Pinpoint the cell where the given text exists, returning its [X, Y] midpoint coordinate. 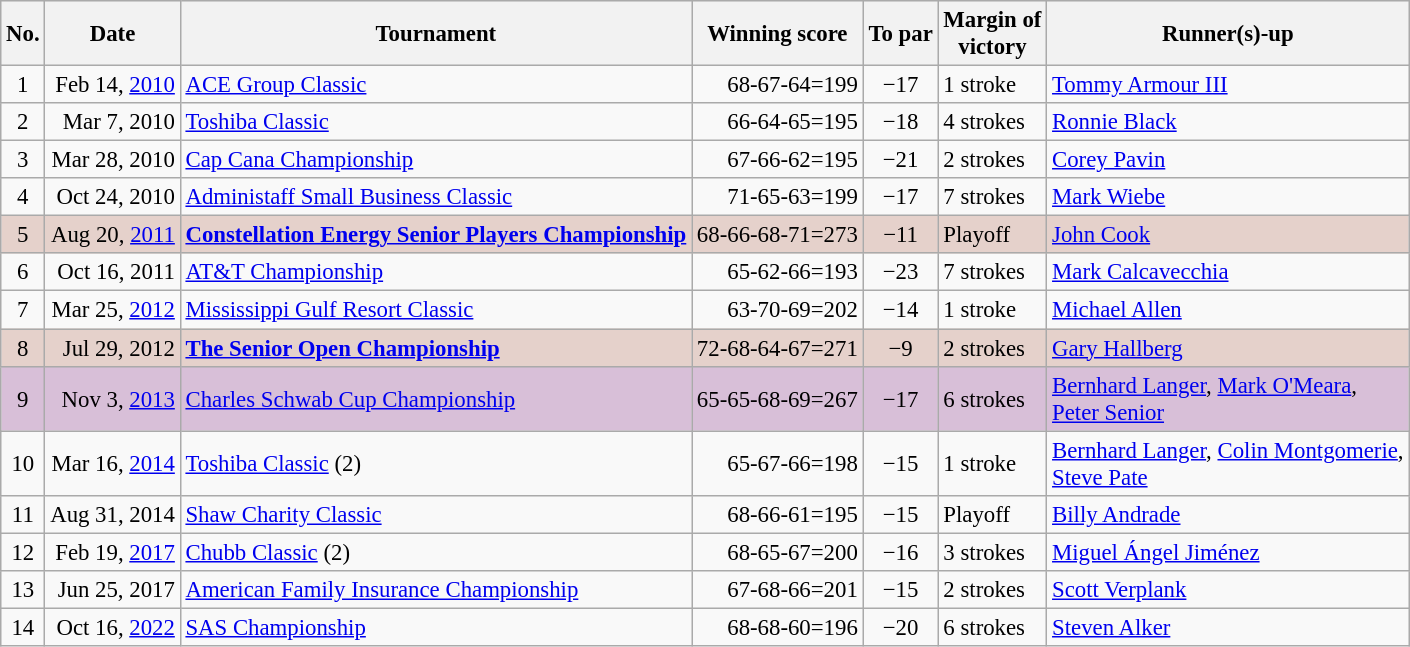
Charles Schwab Cup Championship [436, 398]
Oct 16, 2011 [112, 273]
ACE Group Classic [436, 85]
−23 [900, 273]
Aug 20, 2011 [112, 235]
Mississippi Gulf Resort Classic [436, 310]
Scott Verplank [1228, 590]
−14 [900, 310]
Ronnie Black [1228, 122]
Tournament [436, 34]
−11 [900, 235]
Feb 19, 2017 [112, 552]
Mar 25, 2012 [112, 310]
To par [900, 34]
Shaw Charity Classic [436, 514]
−16 [900, 552]
12 [23, 552]
−20 [900, 627]
11 [23, 514]
Nov 3, 2013 [112, 398]
Billy Andrade [1228, 514]
6 [23, 273]
Aug 31, 2014 [112, 514]
Bernhard Langer, Mark O'Meara, Peter Senior [1228, 398]
Cap Cana Championship [436, 160]
68-65-67=200 [778, 552]
67-68-66=201 [778, 590]
Gary Hallberg [1228, 348]
9 [23, 398]
Miguel Ángel Jiménez [1228, 552]
66-64-65=195 [778, 122]
American Family Insurance Championship [436, 590]
AT&T Championship [436, 273]
Jun 25, 2017 [112, 590]
Mar 28, 2010 [112, 160]
Runner(s)-up [1228, 34]
Constellation Energy Senior Players Championship [436, 235]
Jul 29, 2012 [112, 348]
13 [23, 590]
65-65-68-69=267 [778, 398]
4 [23, 197]
4 strokes [992, 122]
−18 [900, 122]
71-65-63=199 [778, 197]
Mark Calcavecchia [1228, 273]
8 [23, 348]
Oct 24, 2010 [112, 197]
Toshiba Classic (2) [436, 464]
Mark Wiebe [1228, 197]
−9 [900, 348]
Mar 16, 2014 [112, 464]
68-68-60=196 [778, 627]
Toshiba Classic [436, 122]
Margin ofvictory [992, 34]
No. [23, 34]
5 [23, 235]
The Senior Open Championship [436, 348]
Date [112, 34]
65-62-66=193 [778, 273]
Winning score [778, 34]
10 [23, 464]
72-68-64-67=271 [778, 348]
3 [23, 160]
Mar 7, 2010 [112, 122]
Michael Allen [1228, 310]
2 [23, 122]
68-66-68-71=273 [778, 235]
John Cook [1228, 235]
−21 [900, 160]
Tommy Armour III [1228, 85]
7 [23, 310]
Corey Pavin [1228, 160]
14 [23, 627]
Administaff Small Business Classic [436, 197]
Oct 16, 2022 [112, 627]
SAS Championship [436, 627]
63-70-69=202 [778, 310]
67-66-62=195 [778, 160]
Feb 14, 2010 [112, 85]
3 strokes [992, 552]
Bernhard Langer, Colin Montgomerie, Steve Pate [1228, 464]
Chubb Classic (2) [436, 552]
Steven Alker [1228, 627]
65-67-66=198 [778, 464]
68-66-61=195 [778, 514]
1 [23, 85]
68-67-64=199 [778, 85]
